Pinpoint the cell where the given text exists, returning its [X, Y] midpoint coordinate. 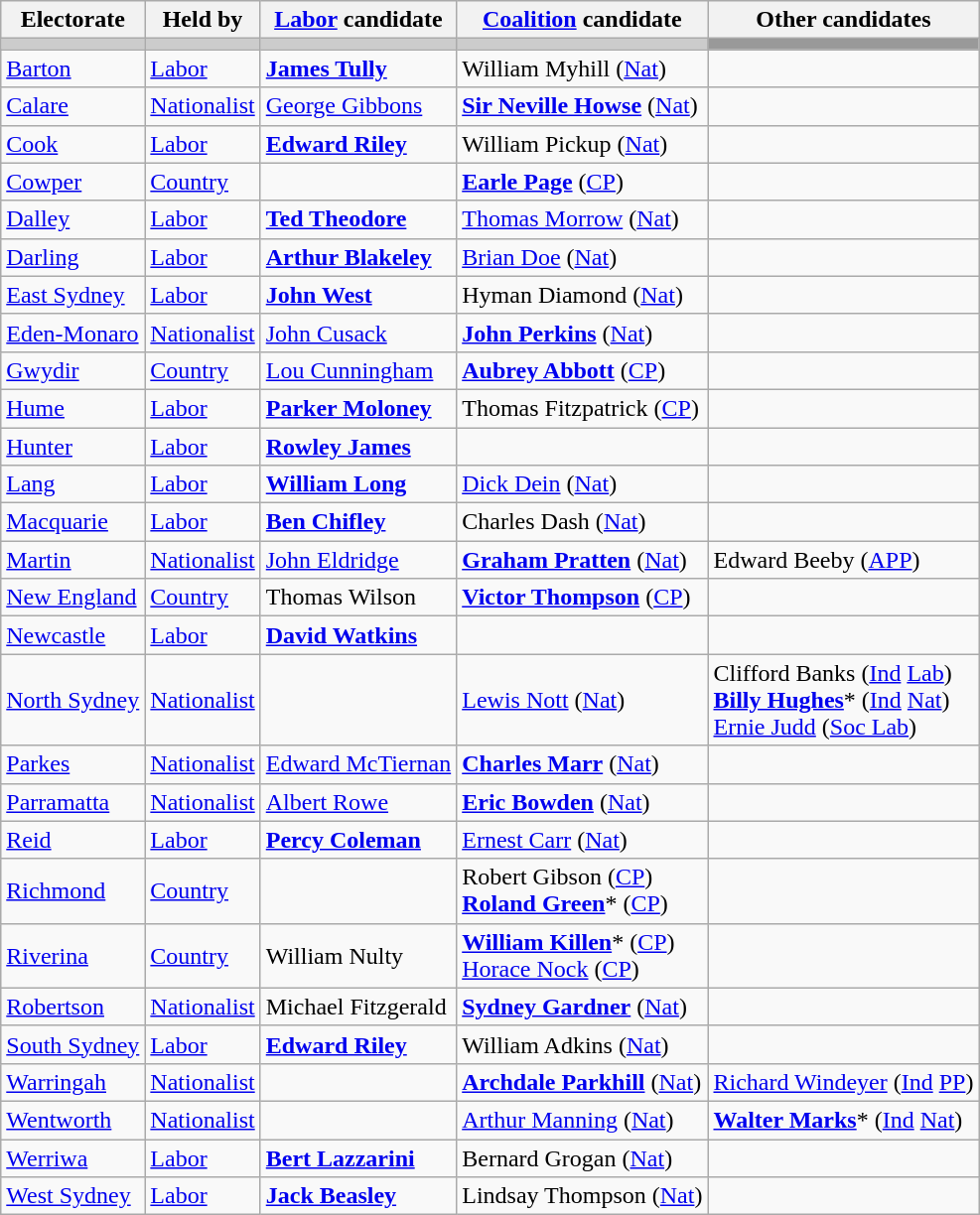
Eric Bowden (Nat) [582, 802]
Edward Beeby (APP) [844, 560]
John Eldridge [357, 560]
Parramatta [73, 802]
William Nulty [357, 955]
Labor candidate [357, 20]
John West [357, 295]
Robertson [73, 1007]
South Sydney [73, 1044]
Aubrey Abbott (CP) [582, 370]
Rowley James [357, 446]
Bernard Grogan (Nat) [582, 1158]
West Sydney [73, 1196]
Calare [73, 106]
Lewis Nott (Nat) [582, 700]
William Adkins (Nat) [582, 1044]
Victor Thompson (CP) [582, 598]
Warringah [73, 1082]
Arthur Blakeley [357, 257]
Richmond [73, 891]
Richard Windeyer (Ind PP) [844, 1082]
James Tully [357, 68]
Darling [73, 257]
William Pickup (Nat) [582, 144]
Parkes [73, 764]
Clifford Banks (Ind Lab)Billy Hughes* (Ind Nat)Ernie Judd (Soc Lab) [844, 700]
Martin [73, 560]
Other candidates [844, 20]
Cowper [73, 182]
William Myhill (Nat) [582, 68]
Ernest Carr (Nat) [582, 840]
Percy Coleman [357, 840]
Charles Marr (Nat) [582, 764]
New England [73, 598]
Hyman Diamond (Nat) [582, 295]
Jack Beasley [357, 1196]
Graham Pratten (Nat) [582, 560]
Bert Lazzarini [357, 1158]
Barton [73, 68]
Sydney Gardner (Nat) [582, 1007]
Hume [73, 408]
Sir Neville Howse (Nat) [582, 106]
Hunter [73, 446]
Macquarie [73, 522]
Lang [73, 484]
Electorate [73, 20]
East Sydney [73, 295]
Earle Page (CP) [582, 182]
Wentworth [73, 1120]
Parker Moloney [357, 408]
Eden-Monaro [73, 333]
Cook [73, 144]
Gwydir [73, 370]
Walter Marks* (Ind Nat) [844, 1120]
Ted Theodore [357, 219]
Lou Cunningham [357, 370]
Robert Gibson (CP)Roland Green* (CP) [582, 891]
Archdale Parkhill (Nat) [582, 1082]
Dick Dein (Nat) [582, 484]
Held by [203, 20]
Thomas Wilson [357, 598]
Ben Chifley [357, 522]
Michael Fitzgerald [357, 1007]
Thomas Morrow (Nat) [582, 219]
John Cusack [357, 333]
John Perkins (Nat) [582, 333]
Thomas Fitzpatrick (CP) [582, 408]
Arthur Manning (Nat) [582, 1120]
William Long [357, 484]
Coalition candidate [582, 20]
Brian Doe (Nat) [582, 257]
Reid [73, 840]
Albert Rowe [357, 802]
Lindsay Thompson (Nat) [582, 1196]
North Sydney [73, 700]
Werriwa [73, 1158]
Charles Dash (Nat) [582, 522]
George Gibbons [357, 106]
David Watkins [357, 635]
William Killen* (CP)Horace Nock (CP) [582, 955]
Newcastle [73, 635]
Edward McTiernan [357, 764]
Dalley [73, 219]
Riverina [73, 955]
